From the cell containing the given text, extract its center point as [X, Y] coordinate. 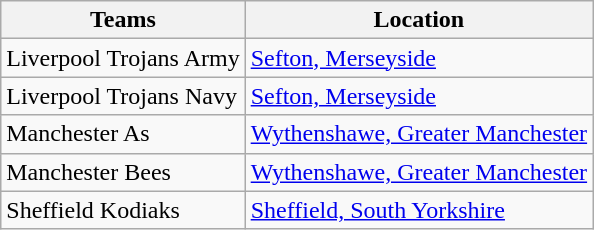
Liverpool Trojans Army [123, 58]
Manchester As [123, 134]
Sheffield Kodiaks [123, 210]
Manchester Bees [123, 172]
Location [418, 20]
Teams [123, 20]
Liverpool Trojans Navy [123, 96]
Sheffield, South Yorkshire [418, 210]
